Return [x, y] of the center of cell containing provided text 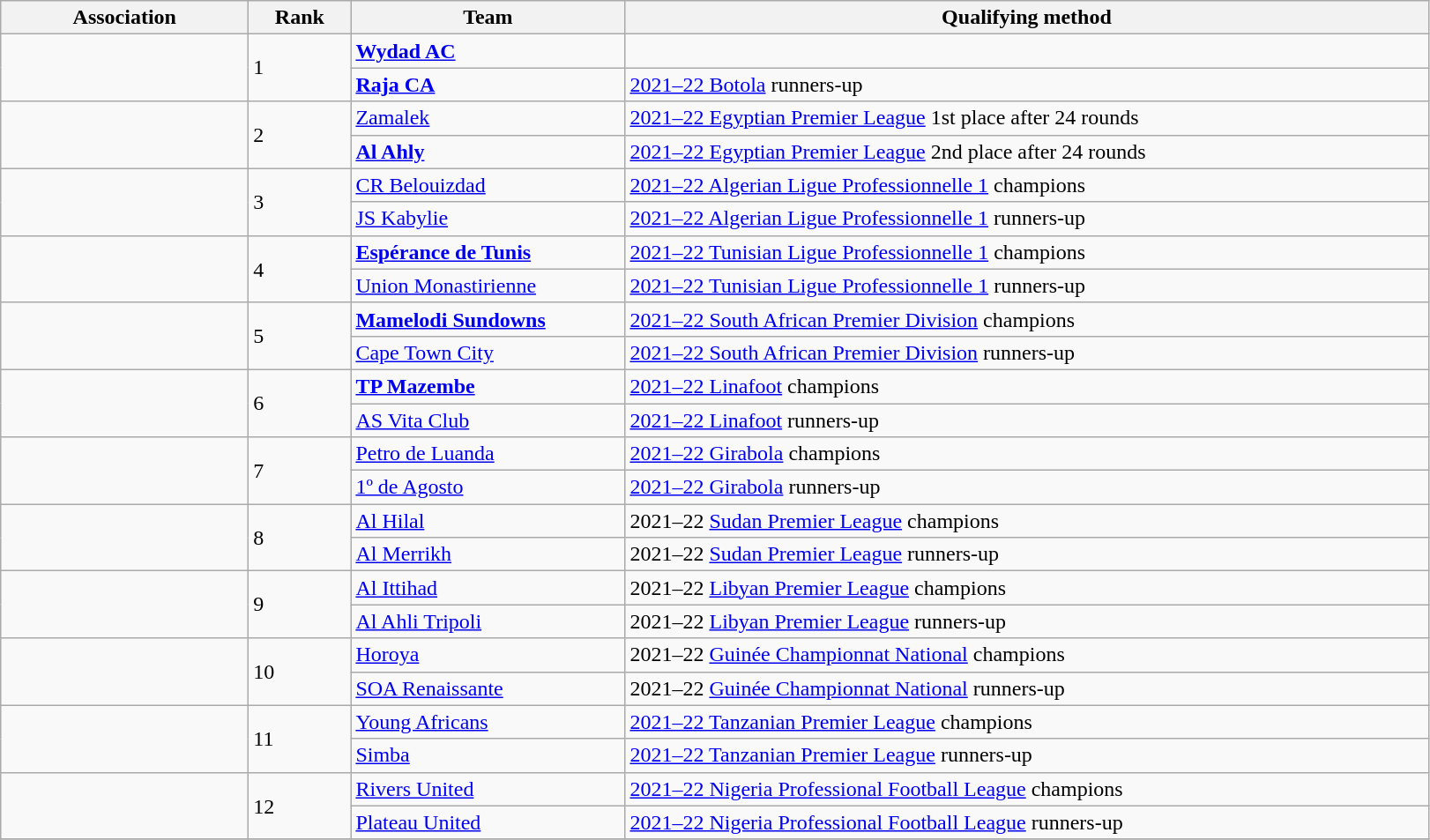
Simba [488, 755]
2021–22 Tunisian Ligue Professionnelle 1 runners-up [1026, 286]
3 [300, 202]
Wydad AC [488, 51]
CR Belouizdad [488, 185]
2021–22 South African Premier Division champions [1026, 319]
11 [300, 739]
7 [300, 471]
2021–22 Sudan Premier League runners-up [1026, 554]
Rank [300, 18]
2021–22 Libyan Premier League champions [1026, 588]
2021–22 Algerian Ligue Professionnelle 1 champions [1026, 185]
1º de Agosto [488, 487]
2021–22 Nigeria Professional Football League runners-up [1026, 822]
SOA Renaissante [488, 688]
2 [300, 135]
2021–22 Guinée Championnat National runners-up [1026, 688]
Al Merrikh [488, 554]
Raja CA [488, 85]
JS Kabylie [488, 219]
Espérance de Tunis [488, 252]
2021–22 Tanzanian Premier League champions [1026, 722]
Young Africans [488, 722]
Plateau United [488, 822]
Association [125, 18]
Petro de Luanda [488, 454]
Zamalek [488, 118]
Union Monastirienne [488, 286]
2021–22 Girabola champions [1026, 454]
Horoya [488, 655]
Al Ahly [488, 152]
2021–22 Egyptian Premier League 2nd place after 24 rounds [1026, 152]
9 [300, 605]
Team [488, 18]
2021–22 Linafoot champions [1026, 386]
6 [300, 403]
Al Ittihad [488, 588]
10 [300, 672]
2021–22 Botola runners-up [1026, 85]
2021–22 Sudan Premier League champions [1026, 521]
Rivers United [488, 789]
2021–22 Guinée Championnat National champions [1026, 655]
2021–22 South African Premier Division runners-up [1026, 353]
2021–22 Libyan Premier League runners-up [1026, 621]
Cape Town City [488, 353]
Mamelodi Sundowns [488, 319]
12 [300, 806]
2021–22 Algerian Ligue Professionnelle 1 runners-up [1026, 219]
Al Ahli Tripoli [488, 621]
2021–22 Nigeria Professional Football League champions [1026, 789]
2021–22 Egyptian Premier League 1st place after 24 rounds [1026, 118]
Al Hilal [488, 521]
2021–22 Linafoot runners-up [1026, 420]
Qualifying method [1026, 18]
TP Mazembe [488, 386]
2021–22 Tunisian Ligue Professionnelle 1 champions [1026, 252]
4 [300, 269]
1 [300, 68]
AS Vita Club [488, 420]
5 [300, 336]
2021–22 Tanzanian Premier League runners-up [1026, 755]
8 [300, 538]
2021–22 Girabola runners-up [1026, 487]
